Scan for the cell matching the given text and deliver its (X, Y) coordinate at center. 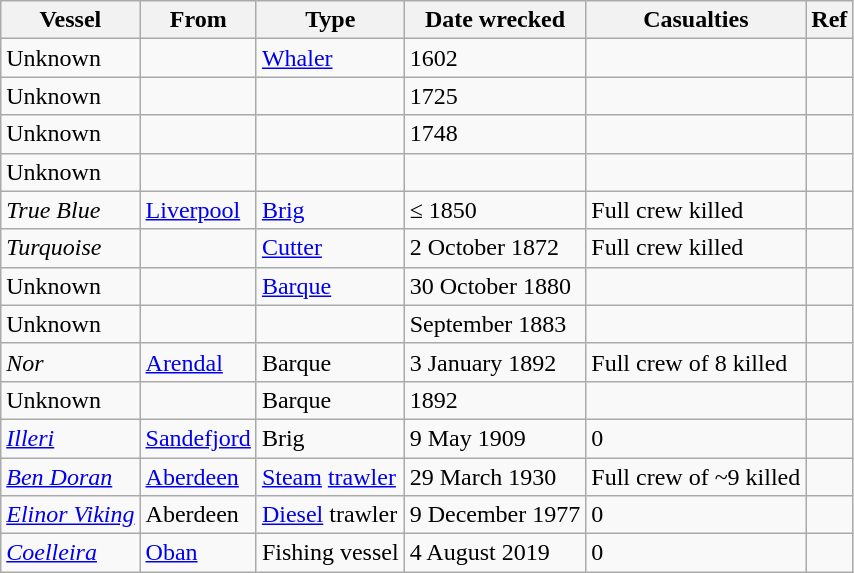
2 October 1872 (495, 248)
Whaler (330, 58)
1602 (495, 58)
Coelleira (70, 553)
≤ 1850 (495, 210)
Liverpool (198, 210)
4 August 2019 (495, 553)
From (198, 20)
1748 (495, 134)
1892 (495, 400)
Ref (830, 20)
3 January 1892 (495, 362)
Arendal (198, 362)
Diesel trawler (330, 515)
Nor (70, 362)
Cutter (330, 248)
Fishing vessel (330, 553)
9 December 1977 (495, 515)
29 March 1930 (495, 477)
Ben Doran (70, 477)
True Blue (70, 210)
Type (330, 20)
Full crew of ~9 killed (696, 477)
September 1883 (495, 324)
Date wrecked (495, 20)
Full crew of 8 killed (696, 362)
Sandefjord (198, 438)
1725 (495, 96)
Steam trawler (330, 477)
9 May 1909 (495, 438)
Illeri (70, 438)
Turquoise (70, 248)
Oban (198, 553)
Casualties (696, 20)
Elinor Viking (70, 515)
Vessel (70, 20)
30 October 1880 (495, 286)
